Pinpoint the cell where the given text exists, returning its [X, Y] midpoint coordinate. 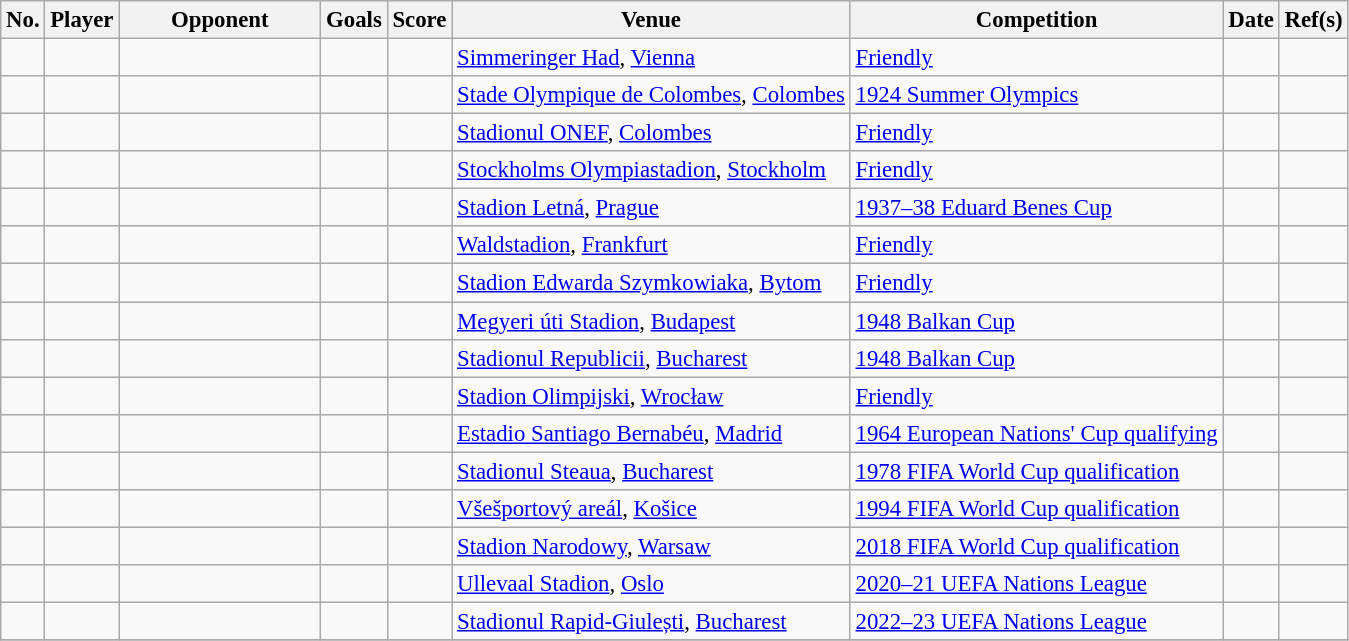
Megyeri úti Stadion, Budapest [652, 321]
2020–21 UEFA Nations League [1036, 584]
Stadionul Rapid-Giulești, Bucharest [652, 621]
Goals [354, 20]
Stockholms Olympiastadion, Stockholm [652, 170]
Venue [652, 20]
Opponent [220, 20]
1937–38 Eduard Benes Cup [1036, 208]
Simmeringer Had, Vienna [652, 58]
Score [420, 20]
Stadion Narodowy, Warsaw [652, 546]
Všešportový areál, Košice [652, 509]
2022–23 UEFA Nations League [1036, 621]
Ullevaal Stadion, Oslo [652, 584]
No. [23, 20]
Stadion Edwarda Szymkowiaka, Bytom [652, 283]
Stadionul Steaua, Bucharest [652, 471]
Estadio Santiago Bernabéu, Madrid [652, 433]
Stadion Letná, Prague [652, 208]
1978 FIFA World Cup qualification [1036, 471]
Stade Olympique de Colombes, Colombes [652, 95]
1924 Summer Olympics [1036, 95]
Player [82, 20]
Competition [1036, 20]
Waldstadion, Frankfurt [652, 245]
1964 European Nations' Cup qualifying [1036, 433]
Date [1251, 20]
2018 FIFA World Cup qualification [1036, 546]
Stadion Olimpijski, Wrocław [652, 396]
Stadionul Republicii, Bucharest [652, 358]
1994 FIFA World Cup qualification [1036, 509]
Stadionul ONEF, Colombes [652, 133]
Ref(s) [1314, 20]
